Provide the (X, Y) coordinate of the cell's center where the given text is located.  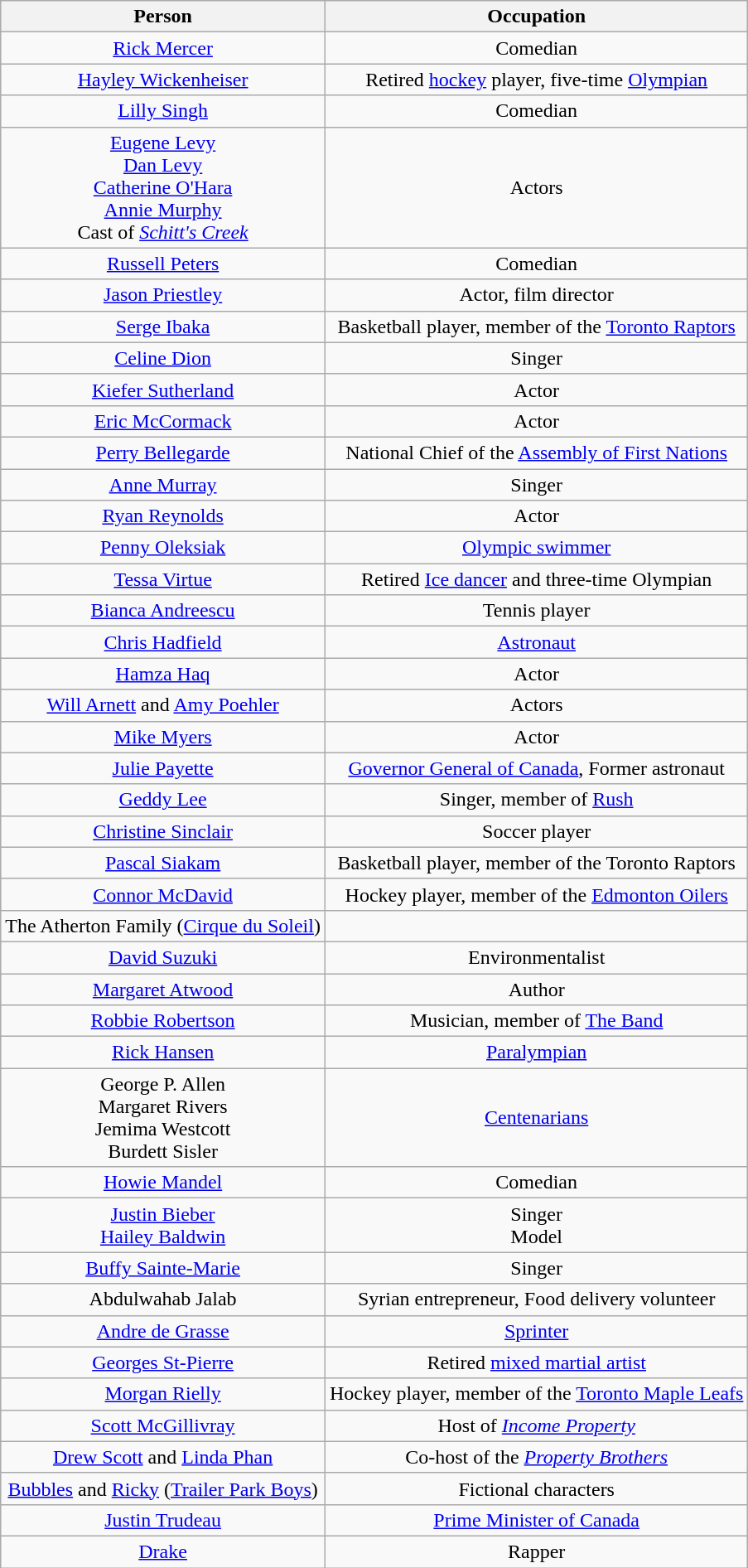
Geddy Lee (163, 800)
Retired mixed martial artist (536, 1362)
Olympic swimmer (536, 548)
Tennis player (536, 611)
Fictional characters (536, 1488)
Governor General of Canada, Former astronaut (536, 768)
Prime Minister of Canada (536, 1520)
Rick Mercer (163, 48)
Author (536, 989)
Abdulwahab Jalab (163, 1299)
Lilly Singh (163, 111)
Russell Peters (163, 264)
Tessa Virtue (163, 579)
Musician, member of The Band (536, 1021)
Bubbles and Ricky (Trailer Park Boys) (163, 1488)
Person (163, 17)
Georges St-Pierre (163, 1362)
Perry Bellegarde (163, 452)
Retired hockey player, five-time Olympian (536, 80)
Sprinter (536, 1331)
Buffy Sainte-Marie (163, 1268)
Connor McDavid (163, 894)
Kiefer Sutherland (163, 390)
Bianca Andreescu (163, 611)
Justin BieberHailey Baldwin (163, 1225)
Andre de Grasse (163, 1331)
Soccer player (536, 831)
National Chief of the Assembly of First Nations (536, 452)
Actor, film director (536, 295)
Jason Priestley (163, 295)
David Suzuki (163, 957)
Host of Income Property (536, 1425)
Ryan Reynolds (163, 516)
Justin Trudeau (163, 1520)
Occupation (536, 17)
George P. AllenMargaret RiversJemima WestcottBurdett Sisler (163, 1117)
Margaret Atwood (163, 989)
Environmentalist (536, 957)
SingerModel (536, 1225)
Hockey player, member of the Edmonton Oilers (536, 894)
Astronaut (536, 642)
Drake (163, 1551)
Mike Myers (163, 737)
Celine Dion (163, 358)
Penny Oleksiak (163, 548)
Howie Mandel (163, 1183)
Drew Scott and Linda Phan (163, 1457)
Will Arnett and Amy Poehler (163, 705)
Eric McCormack (163, 421)
Anne Murray (163, 485)
Syrian entrepreneur, Food delivery volunteer (536, 1299)
Rapper (536, 1551)
Christine Sinclair (163, 831)
Julie Payette (163, 768)
Centenarians (536, 1117)
Hamza Haq (163, 674)
The Atherton Family (Cirque du Soleil) (163, 926)
Rick Hansen (163, 1053)
Paralympian (536, 1053)
Eugene LevyDan LevyCatherine O'HaraAnnie MurphyCast of Schitt's Creek (163, 187)
Scott McGillivray (163, 1425)
Singer, member of Rush (536, 800)
Serge Ibaka (163, 327)
Morgan Rielly (163, 1394)
Robbie Robertson (163, 1021)
Co-host of the Property Brothers (536, 1457)
Hockey player, member of the Toronto Maple Leafs (536, 1394)
Chris Hadfield (163, 642)
Hayley Wickenheiser (163, 80)
Retired Ice dancer and three-time Olympian (536, 579)
Pascal Siakam (163, 863)
